Locate the cell with the specified text and output its [x, y] center coordinate. 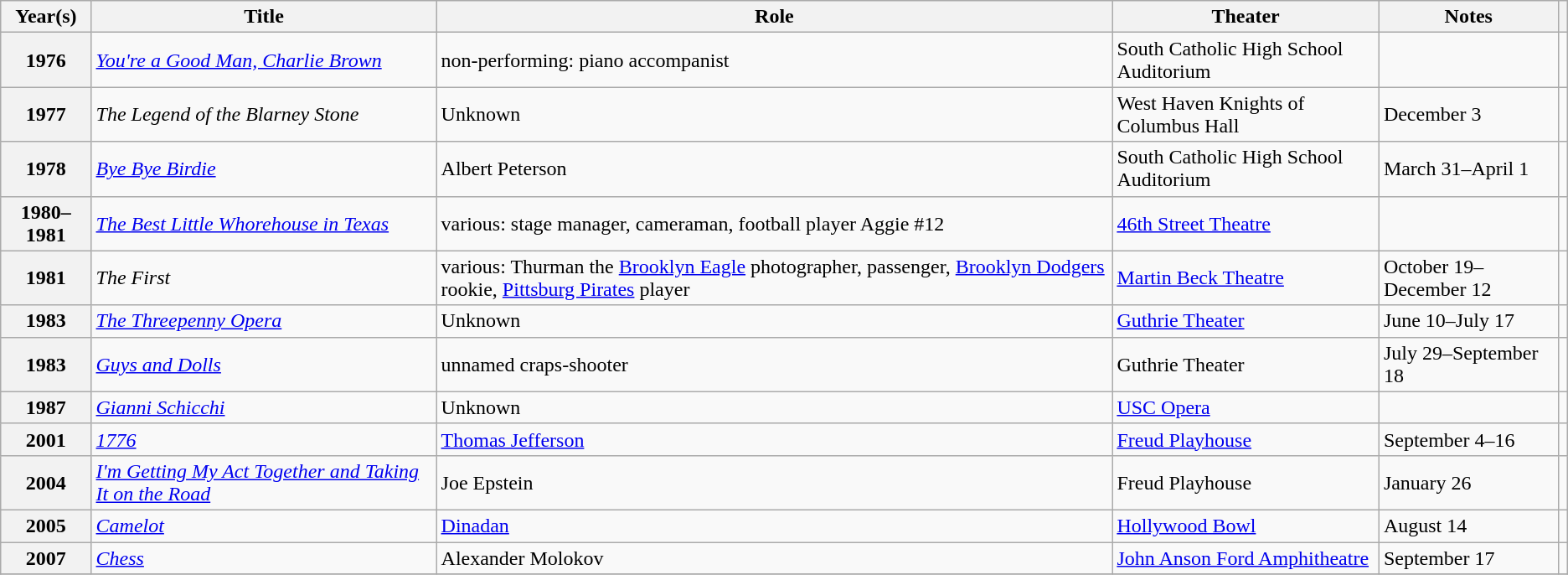
Title [264, 17]
Thomas Jefferson [774, 439]
West Haven Knights of Columbus Hall [1246, 114]
Alexander Molokov [774, 557]
Year(s) [46, 17]
Martin Beck Theatre [1246, 278]
September 17 [1468, 557]
Albert Peterson [774, 169]
Guys and Dolls [264, 364]
1980–1981 [46, 223]
Joe Epstein [774, 483]
The Best Little Whorehouse in Texas [264, 223]
various: Thurman the Brooklyn Eagle photographer, passenger, Brooklyn Dodgers rookie, Pittsburg Pirates player [774, 278]
January 26 [1468, 483]
1976 [46, 60]
Hollywood Bowl [1246, 526]
1977 [46, 114]
2004 [46, 483]
Dinadan [774, 526]
Camelot [264, 526]
December 3 [1468, 114]
2007 [46, 557]
Role [774, 17]
The First [264, 278]
USC Opera [1246, 407]
The Threepenny Opera [264, 321]
March 31–April 1 [1468, 169]
Bye Bye Birdie [264, 169]
Gianni Schicchi [264, 407]
various: stage manager, cameraman, football player Aggie #12 [774, 223]
Notes [1468, 17]
September 4–16 [1468, 439]
The Legend of the Blarney Stone [264, 114]
October 19–December 12 [1468, 278]
June 10–July 17 [1468, 321]
1981 [46, 278]
2001 [46, 439]
1987 [46, 407]
non-performing: piano accompanist [774, 60]
1978 [46, 169]
I'm Getting My Act Together and Taking It on the Road [264, 483]
August 14 [1468, 526]
Chess [264, 557]
John Anson Ford Amphitheatre [1246, 557]
unnamed craps-shooter [774, 364]
2005 [46, 526]
July 29–September 18 [1468, 364]
46th Street Theatre [1246, 223]
Theater [1246, 17]
1776 [264, 439]
You're a Good Man, Charlie Brown [264, 60]
